For the text-containing cell, return its midpoint in (x, y) coordinate format. 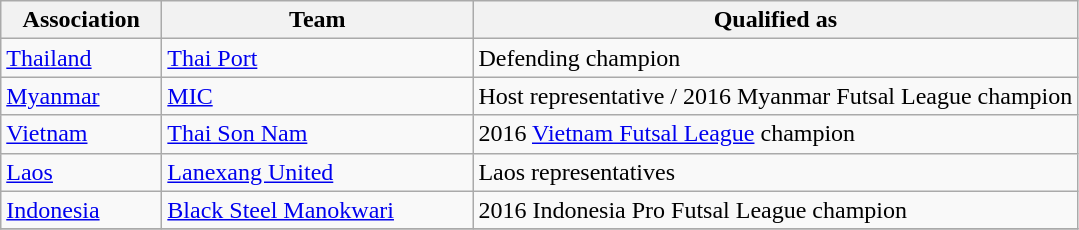
Laos (82, 172)
Indonesia (82, 210)
Thai Port (318, 58)
Host representative / 2016 Myanmar Futsal League champion (776, 96)
2016 Indonesia Pro Futsal League champion (776, 210)
MIC (318, 96)
Myanmar (82, 96)
Vietnam (82, 134)
Defending champion (776, 58)
Black Steel Manokwari (318, 210)
Lanexang United (318, 172)
Laos representatives (776, 172)
Thailand (82, 58)
Association (82, 20)
2016 Vietnam Futsal League champion (776, 134)
Qualified as (776, 20)
Thai Son Nam (318, 134)
Team (318, 20)
